Find where the given text appears and provide that cell's center as (x, y) coordinate. 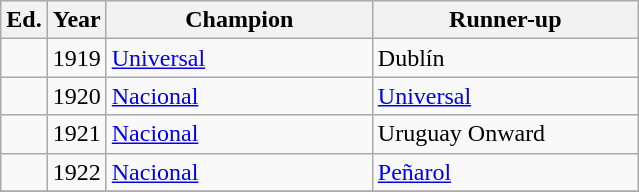
1920 (76, 96)
Dublín (505, 58)
Runner-up (505, 20)
1921 (76, 134)
Ed. (24, 20)
Champion (239, 20)
Year (76, 20)
Uruguay Onward (505, 134)
Peñarol (505, 172)
1919 (76, 58)
1922 (76, 172)
